Extract the (x, y) coordinate from the center of the cell holding the provided text.  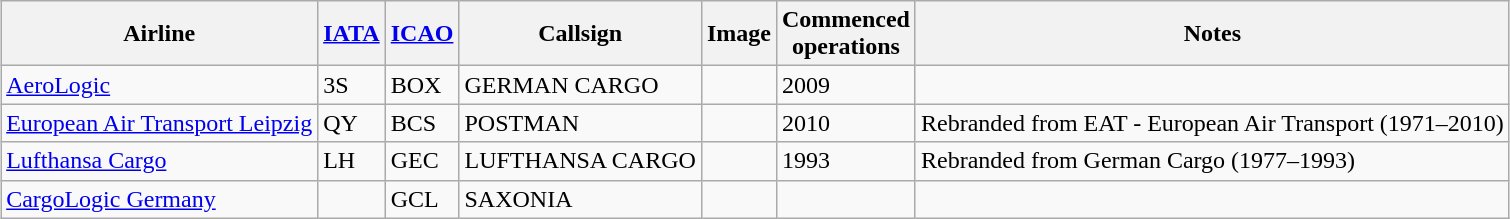
Airline (160, 34)
BCS (422, 123)
European Air Transport Leipzig (160, 123)
Commencedoperations (846, 34)
1993 (846, 161)
2010 (846, 123)
LH (352, 161)
SAXONIA (580, 199)
Callsign (580, 34)
Rebranded from German Cargo (1977–1993) (1212, 161)
Image (738, 34)
GEC (422, 161)
Notes (1212, 34)
Lufthansa Cargo (160, 161)
CargoLogic Germany (160, 199)
BOX (422, 85)
Rebranded from EAT - European Air Transport (1971–2010) (1212, 123)
ICAO (422, 34)
POSTMAN (580, 123)
QY (352, 123)
LUFTHANSA CARGO (580, 161)
2009 (846, 85)
GERMAN CARGO (580, 85)
GCL (422, 199)
AeroLogic (160, 85)
IATA (352, 34)
3S (352, 85)
